Identify which cell holds the provided text, then report its (X, Y) central coordinate. 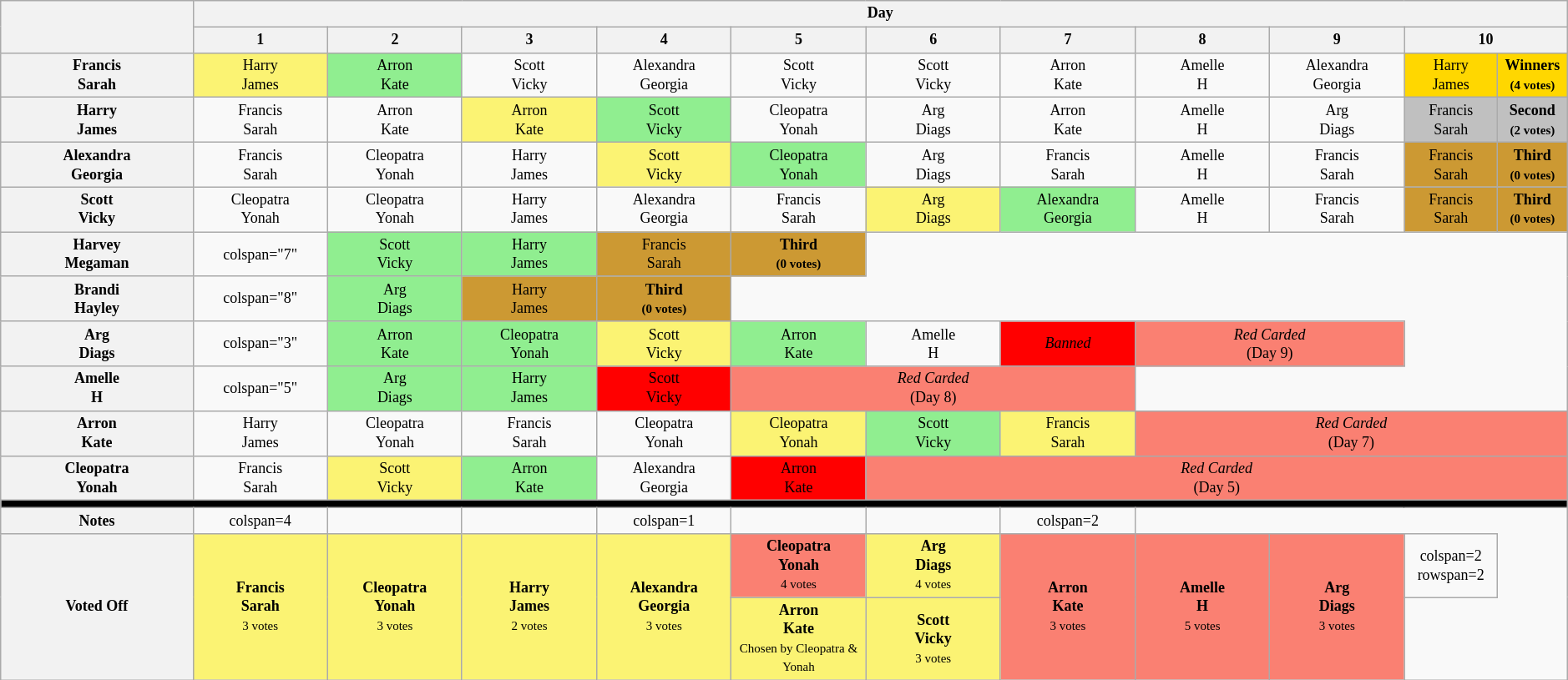
5 (798, 40)
colspan=2 rowspan=2 (1451, 566)
HarveyMegaman (97, 254)
ArgDiags3 votes (1338, 607)
FrancisSarah3 votes (260, 607)
CleopatraYonah4 votes (798, 566)
CleopatraYonah3 votes (394, 607)
colspan=2 (1067, 521)
10 (1486, 40)
7 (1067, 40)
6 (933, 40)
colspan="7" (260, 254)
colspan=1 (665, 521)
3 (529, 40)
colspan="3" (260, 344)
ArronKateChosen by Cleopatra & Yonah (798, 639)
HarryJames2 votes (529, 607)
1 (260, 40)
Day (880, 13)
Voted Off (97, 607)
colspan="5" (260, 389)
Red Carded(Day 7) (1351, 433)
AlexandraGeorgia3 votes (665, 607)
ArronKate3 votes (1067, 607)
Red Carded(Day 8) (933, 389)
Banned (1067, 344)
BrandiHayley (97, 299)
colspan=4 (260, 521)
2 (394, 40)
ScottVicky3 votes (933, 639)
Red Carded(Day 5) (1216, 478)
AmelleH5 votes (1202, 607)
ArgDiags4 votes (933, 566)
Notes (97, 521)
Red Carded(Day 9) (1269, 344)
Winners(4 votes) (1533, 75)
Second(2 votes) (1533, 120)
9 (1338, 40)
8 (1202, 40)
4 (665, 40)
colspan="8" (260, 299)
